Search for the cell housing the specified text and yield its (X, Y) center coordinate. 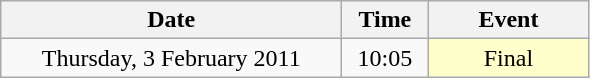
Thursday, 3 February 2011 (172, 58)
Time (385, 20)
10:05 (385, 58)
Date (172, 20)
Final (508, 58)
Event (508, 20)
